Return the [X, Y] coordinate for the center point of the cell that contains the specified text.  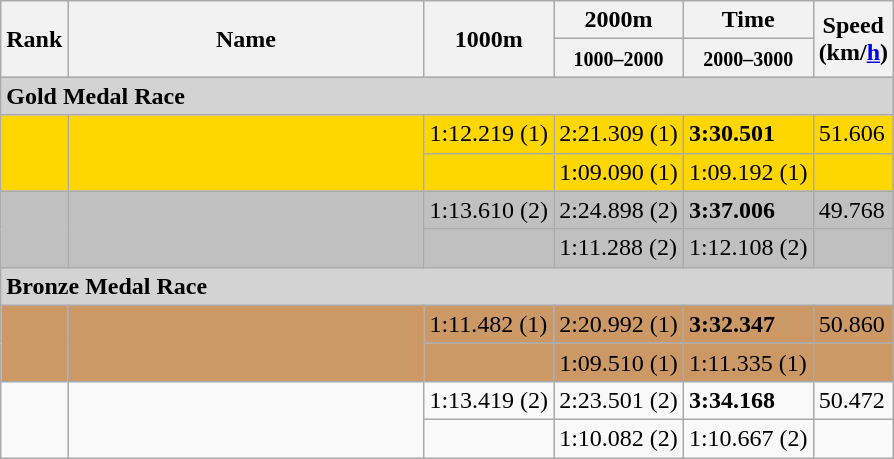
1000m [489, 39]
Rank [34, 39]
3:34.168 [748, 400]
51.606 [853, 134]
1:10.082 (2) [619, 438]
2:24.898 (2) [619, 210]
2:23.501 (2) [619, 400]
1:11.482 (1) [489, 324]
Bronze Medal Race [448, 286]
50.472 [853, 400]
2000–3000 [748, 58]
50.860 [853, 324]
1:09.090 (1) [619, 172]
3:30.501 [748, 134]
2000m [619, 20]
1:11.335 (1) [748, 362]
Name [246, 39]
1:09.192 (1) [748, 172]
1:11.288 (2) [619, 248]
49.768 [853, 210]
2:21.309 (1) [619, 134]
1:13.419 (2) [489, 400]
1:09.510 (1) [619, 362]
2:20.992 (1) [619, 324]
1:12.219 (1) [489, 134]
Speed(km/h) [853, 39]
3:37.006 [748, 210]
1000–2000 [619, 58]
3:32.347 [748, 324]
Gold Medal Race [448, 96]
Time [748, 20]
1:10.667 (2) [748, 438]
1:12.108 (2) [748, 248]
1:13.610 (2) [489, 210]
